Identify which cell holds the provided text, then report its [X, Y] central coordinate. 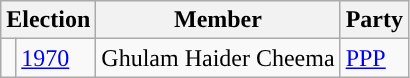
Member [218, 20]
Ghulam Haider Cheema [218, 58]
PPP [374, 58]
1970 [56, 58]
Party [374, 20]
Election [48, 20]
